Output the (x, y) coordinate of the center of the cell containing the given text.  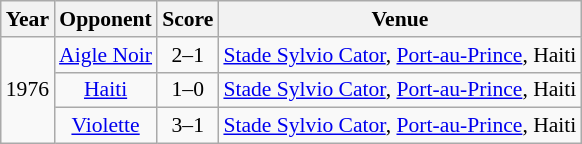
1–0 (188, 90)
1976 (28, 90)
Score (188, 19)
Year (28, 19)
Violette (106, 126)
Haiti (106, 90)
2–1 (188, 55)
Aigle Noir (106, 55)
3–1 (188, 126)
Venue (400, 19)
Opponent (106, 19)
